Determine the (x, y) coordinate at the center of the cell enclosing the given text.  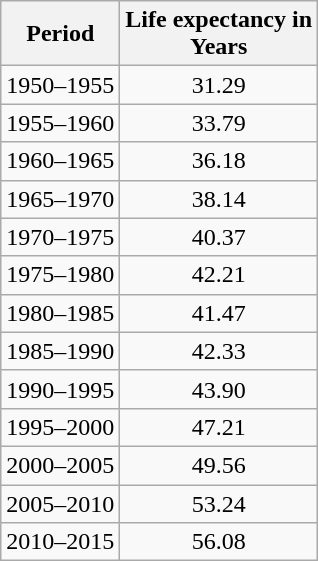
2010–2015 (60, 542)
42.21 (219, 275)
43.90 (219, 389)
33.79 (219, 123)
1990–1995 (60, 389)
31.29 (219, 85)
Period (60, 34)
1980–1985 (60, 313)
1955–1960 (60, 123)
53.24 (219, 503)
36.18 (219, 161)
49.56 (219, 465)
38.14 (219, 199)
1965–1970 (60, 199)
2000–2005 (60, 465)
Life expectancy in Years (219, 34)
1985–1990 (60, 351)
1975–1980 (60, 275)
2005–2010 (60, 503)
1995–2000 (60, 427)
1970–1975 (60, 237)
47.21 (219, 427)
42.33 (219, 351)
40.37 (219, 237)
56.08 (219, 542)
1950–1955 (60, 85)
1960–1965 (60, 161)
41.47 (219, 313)
